Output the [X, Y] coordinate of the center of the cell containing the given text.  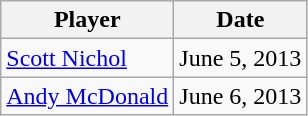
June 5, 2013 [240, 58]
Scott Nichol [88, 58]
Andy McDonald [88, 96]
Date [240, 20]
June 6, 2013 [240, 96]
Player [88, 20]
